Locate the cell with the specified text and output its (X, Y) center coordinate. 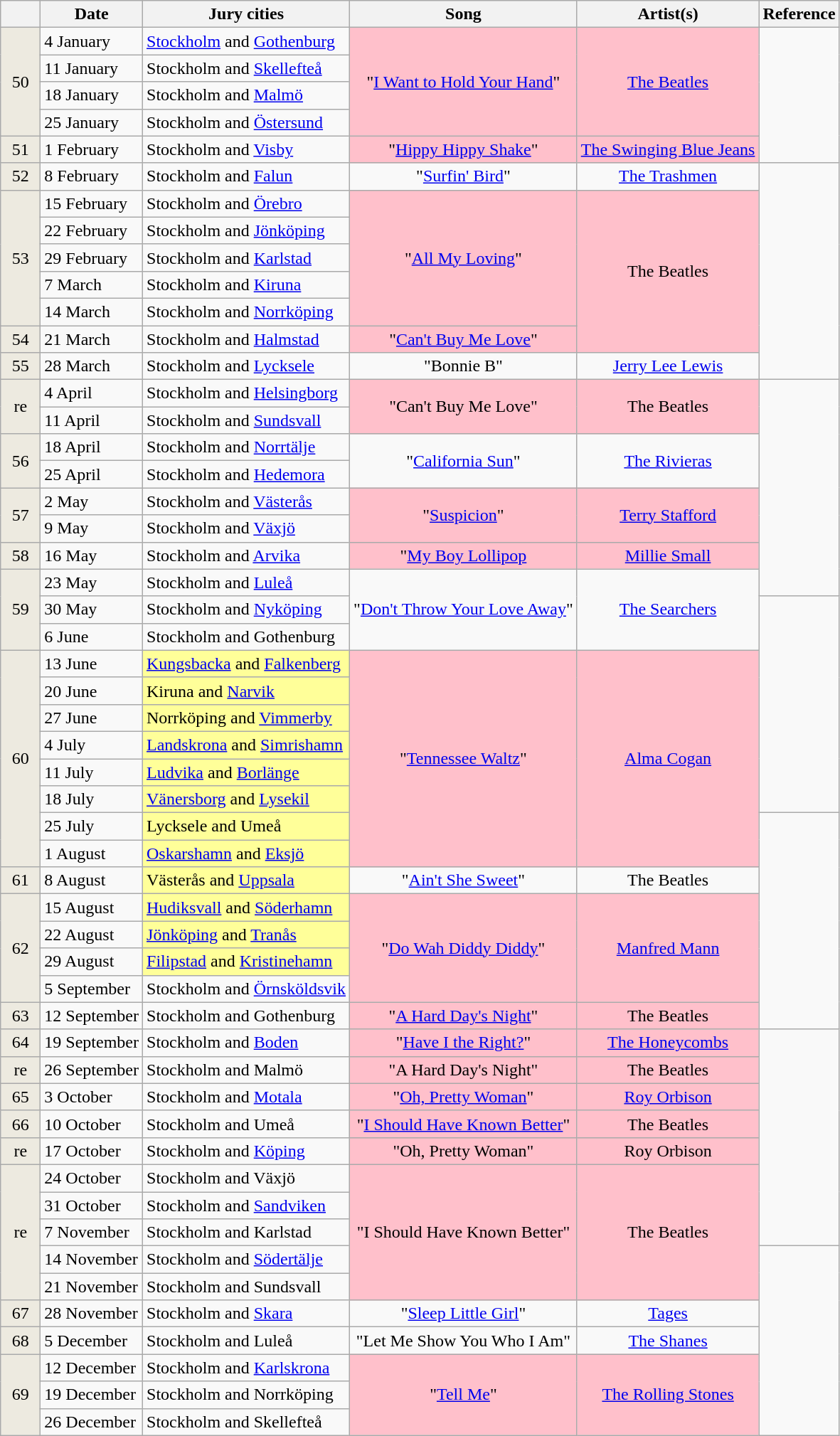
25 July (92, 826)
"My Boy Lollipop (464, 555)
Ludvika and Borlänge (246, 772)
Kiruna and Narvik (246, 691)
Stockholm and Kiruna (246, 284)
58 (21, 555)
The Swinging Blue Jeans (668, 149)
28 November (92, 1314)
52 (21, 176)
"Sleep Little Girl" (464, 1314)
2 May (92, 501)
Stockholm and Visby (246, 149)
Landskrona and Simrishamn (246, 745)
Alma Cogan (668, 758)
Stockholm and Karlskrona (246, 1368)
11 July (92, 772)
The Honeycombs (668, 1043)
Oskarshamn and Eksjö (246, 853)
Millie Small (668, 555)
Stockholm and Arvika (246, 555)
8 August (92, 881)
1 February (92, 149)
"California Sun" (464, 461)
29 February (92, 257)
69 (21, 1395)
26 December (92, 1422)
Stockholm and Motala (246, 1097)
Date (92, 14)
Lycksele and Umeå (246, 826)
3 October (92, 1097)
11 April (92, 420)
7 March (92, 284)
51 (21, 149)
"I Want to Hold Your Hand" (464, 82)
50 (21, 82)
Stockholm and Södertälje (246, 1260)
4 July (92, 745)
Song (464, 14)
Kungsbacka and Falkenberg (246, 664)
21 November (92, 1287)
Jerry Lee Lewis (668, 366)
6 June (92, 637)
24 October (92, 1178)
15 August (92, 908)
Stockholm and Helsingborg (246, 393)
56 (21, 461)
59 (21, 610)
Stockholm and Boden (246, 1043)
"Surfin' Bird" (464, 176)
11 January (92, 68)
29 August (92, 962)
"Suspicion" (464, 515)
"Do Wah Diddy Diddy" (464, 948)
"Tell Me" (464, 1395)
The Rivieras (668, 461)
Stockholm and Nyköping (246, 610)
16 May (92, 555)
26 September (92, 1070)
8 February (92, 176)
54 (21, 339)
Stockholm and Hedemora (246, 474)
Stockholm and Örnsköldsvik (246, 989)
62 (21, 948)
"Ain't She Sweet" (464, 881)
Stockholm and Falun (246, 176)
28 March (92, 366)
Stockholm and Umeå (246, 1124)
Stockholm and Jönköping (246, 230)
19 December (92, 1395)
25 April (92, 474)
67 (21, 1314)
66 (21, 1124)
"Bonnie B" (464, 366)
"Tennessee Waltz" (464, 758)
Stockholm and Skara (246, 1314)
15 February (92, 203)
1 August (92, 853)
The Rolling Stones (668, 1395)
Reference (799, 14)
14 March (92, 312)
17 October (92, 1151)
18 January (92, 95)
64 (21, 1043)
Stockholm and Norrtälje (246, 447)
"Let Me Show You Who I Am" (464, 1341)
22 February (92, 230)
"Have I the Right?" (464, 1043)
57 (21, 515)
65 (21, 1097)
22 August (92, 935)
60 (21, 758)
61 (21, 881)
4 April (92, 393)
5 December (92, 1341)
The Shanes (668, 1341)
Jury cities (246, 14)
Stockholm and Västerås (246, 501)
Stockholm and Sandviken (246, 1206)
53 (21, 257)
The Trashmen (668, 176)
Tages (668, 1314)
Vänersborg and Lysekil (246, 799)
20 June (92, 691)
55 (21, 366)
Artist(s) (668, 14)
27 June (92, 718)
13 June (92, 664)
68 (21, 1341)
Terry Stafford (668, 515)
18 April (92, 447)
7 November (92, 1233)
21 March (92, 339)
"Don't Throw Your Love Away" (464, 610)
Jönköping and Tranås (246, 935)
Filipstad and Kristinehamn (246, 962)
10 October (92, 1124)
31 October (92, 1206)
5 September (92, 989)
Stockholm and Östersund (246, 122)
14 November (92, 1260)
12 December (92, 1368)
25 January (92, 122)
Västerås and Uppsala (246, 881)
9 May (92, 528)
19 September (92, 1043)
23 May (92, 583)
12 September (92, 1016)
Hudiksvall and Söderhamn (246, 908)
"Hippy Hippy Shake" (464, 149)
Stockholm and Örebro (246, 203)
The Searchers (668, 610)
"All My Loving" (464, 257)
Norrköping and Vimmerby (246, 718)
Stockholm and Köping (246, 1151)
Manfred Mann (668, 948)
Stockholm and Halmstad (246, 339)
18 July (92, 799)
63 (21, 1016)
4 January (92, 41)
30 May (92, 610)
Stockholm and Lycksele (246, 366)
